Find where the given text appears and provide that cell's center as [x, y] coordinate. 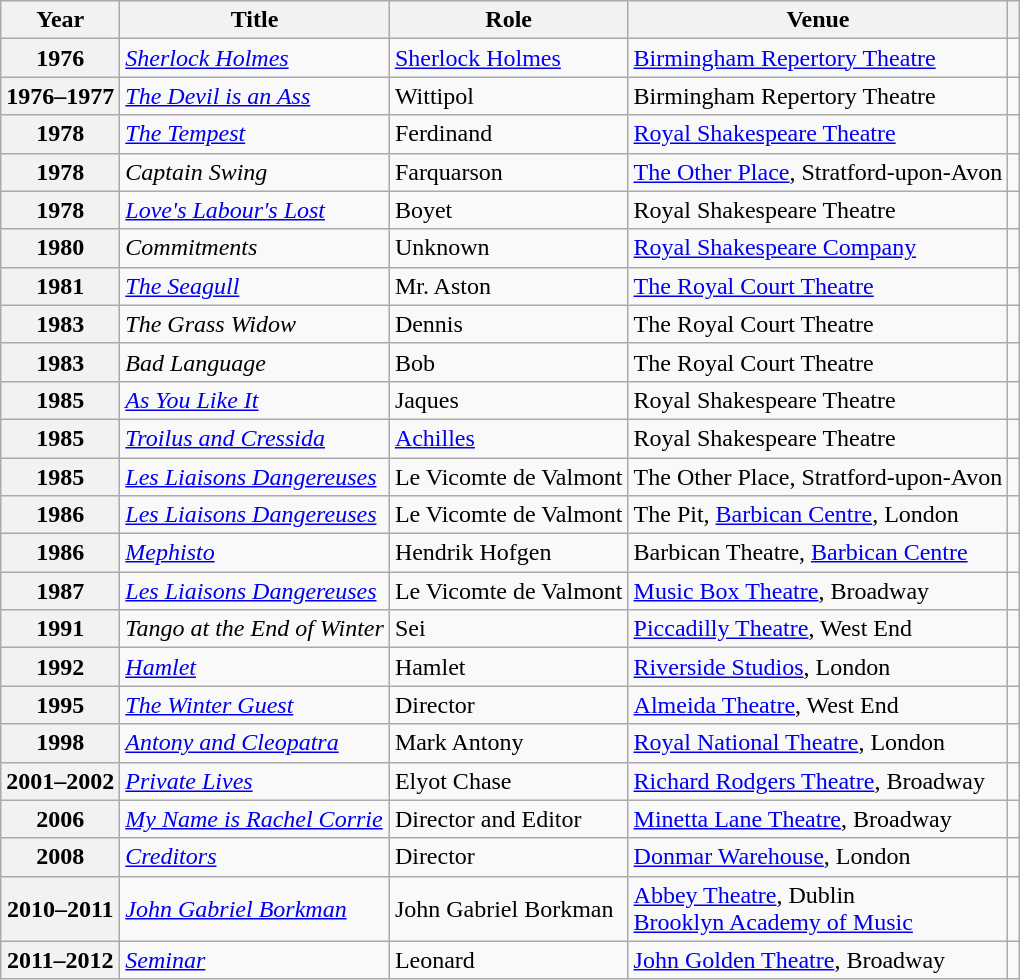
1976 [60, 58]
Creditors [255, 857]
Donmar Warehouse, London [818, 857]
Music Box Theatre, Broadway [818, 591]
Mephisto [255, 553]
1980 [60, 248]
Farquarson [508, 172]
Venue [818, 20]
Sei [508, 629]
Abbey Theatre, DublinBrooklyn Academy of Music [818, 908]
The Tempest [255, 134]
1998 [60, 743]
Commitments [255, 248]
1981 [60, 286]
Riverside Studios, London [818, 667]
Love's Labour's Lost [255, 210]
2011–2012 [60, 960]
Wittipol [508, 96]
Royal National Theatre, London [818, 743]
Mr. Aston [508, 286]
Piccadilly Theatre, West End [818, 629]
Seminar [255, 960]
1987 [60, 591]
The Winter Guest [255, 705]
The Grass Widow [255, 324]
Bob [508, 362]
John Golden Theatre, Broadway [818, 960]
Boyet [508, 210]
Title [255, 20]
2001–2002 [60, 781]
Almeida Theatre, West End [818, 705]
2006 [60, 819]
Troilus and Cressida [255, 438]
The Seagull [255, 286]
Antony and Cleopatra [255, 743]
The Devil is an Ass [255, 96]
Private Lives [255, 781]
Ferdinand [508, 134]
Tango at the End of Winter [255, 629]
My Name is Rachel Corrie [255, 819]
Role [508, 20]
Captain Swing [255, 172]
Jaques [508, 400]
Barbican Theatre, Barbican Centre [818, 553]
Achilles [508, 438]
1991 [60, 629]
2008 [60, 857]
Unknown [508, 248]
As You Like It [255, 400]
Dennis [508, 324]
1976–1977 [60, 96]
Leonard [508, 960]
Hendrik Hofgen [508, 553]
Minetta Lane Theatre, Broadway [818, 819]
Mark Antony [508, 743]
Year [60, 20]
2010–2011 [60, 908]
Royal Shakespeare Company [818, 248]
1995 [60, 705]
Elyot Chase [508, 781]
Bad Language [255, 362]
1992 [60, 667]
Richard Rodgers Theatre, Broadway [818, 781]
Director and Editor [508, 819]
The Pit, Barbican Centre, London [818, 515]
